Determine the (X, Y) coordinate at the center of the cell enclosing the given text.  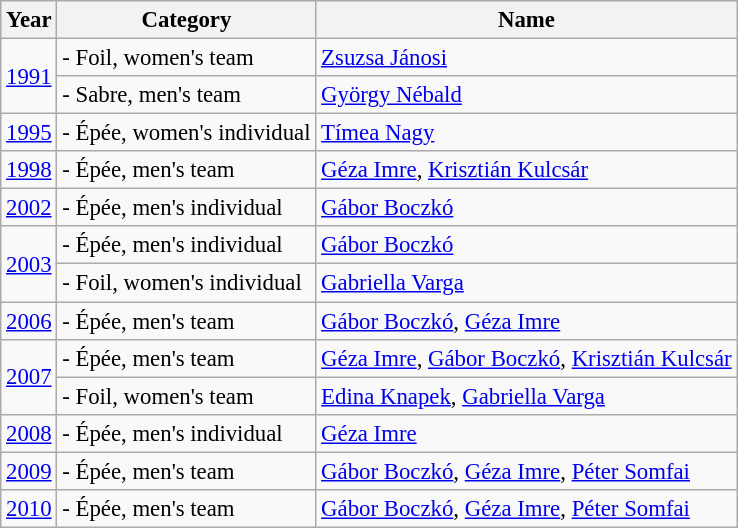
Year (29, 20)
1991 (29, 76)
Name (526, 20)
1995 (29, 133)
György Nébald (526, 95)
Gábor Boczkó, Géza Imre (526, 321)
Edina Knapek, Gabriella Varga (526, 396)
- Sabre, men's team (186, 95)
2006 (29, 321)
- Épée, women's individual (186, 133)
2002 (29, 208)
2010 (29, 509)
- Foil, women's individual (186, 283)
2003 (29, 264)
Géza Imre, Gábor Boczkó, Krisztián Kulcsár (526, 358)
2008 (29, 433)
Category (186, 20)
Gabriella Varga (526, 283)
Géza Imre, Krisztián Kulcsár (526, 170)
Géza Imre (526, 433)
Tímea Nagy (526, 133)
2009 (29, 471)
2007 (29, 376)
Zsuzsa Jánosi (526, 58)
1998 (29, 170)
